For the text-containing cell, return its midpoint in [x, y] coordinate format. 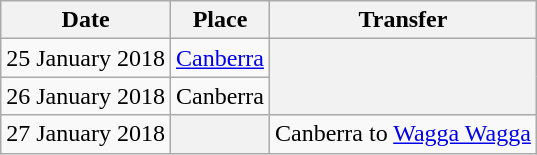
27 January 2018 [86, 134]
Transfer [402, 20]
25 January 2018 [86, 58]
Canberra to Wagga Wagga [402, 134]
Date [86, 20]
26 January 2018 [86, 96]
Place [220, 20]
